Capture the cell that displays the provided text and extract its (X, Y) central coordinate. 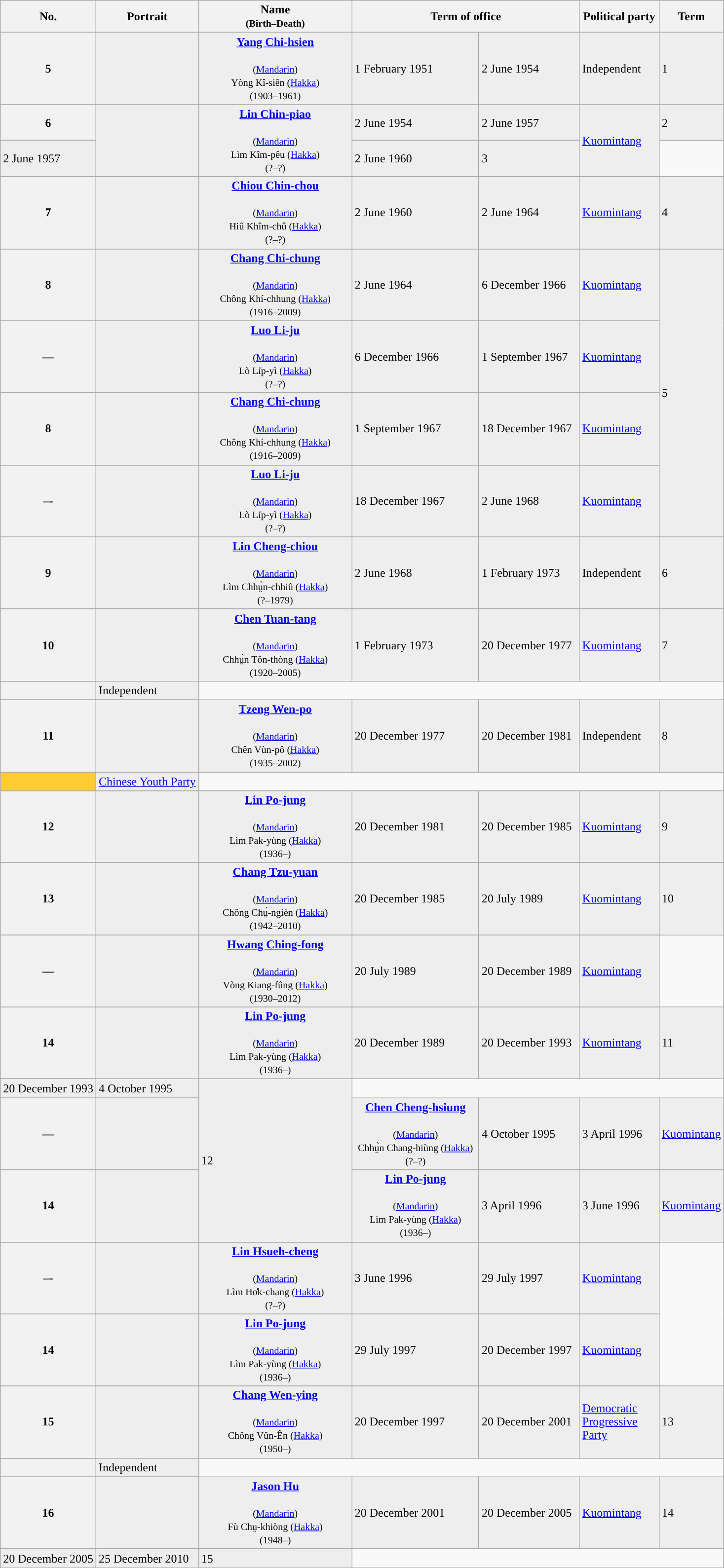
Name(Birth–Death) (275, 17)
4 (691, 213)
Portrait (147, 17)
16 (48, 1513)
Lin Chin-piao (Mandarin)Lìm Kîm-pêu (Hakka)(?–?) (275, 141)
Chen Tuan-tang (Mandarin)Chhṳ̀n Tôn-thòng (Hakka)(1920–2005) (275, 645)
Chiou Chin-chou (Mandarin)Hiû Khîm-chû (Hakka)(?–?) (275, 213)
Chinese Youth Party (147, 781)
Jason Hu (Mandarin)Fù Chṳ-khiòng (Hakka)(1948–) (275, 1513)
Lin Hsueh-cheng (Mandarin)Lìm Ho̍k-chang (Hakka)(?–?) (275, 1278)
Hwang Ching-fong (Mandarin)Vòng Kiang-fûng (Hakka)(1930–2012) (275, 971)
1 February 1951 (416, 69)
Political party (619, 17)
Term (691, 17)
No. (48, 17)
Chang Wen-ying (Mandarin)Chông Vûn-Ên (Hakka)(1950–) (275, 1422)
Term of office (466, 17)
3 (529, 159)
Yang Chi-hsien (Mandarin)Yòng Kî-siên (Hakka)(1903–1961) (275, 69)
Lin Cheng-chiou (Mandarin)Lìm Chhṳ̀n-chhiû (Hakka)(?–1979) (275, 573)
Tzeng Wen-po (Mandarin)Chên Vùn-pô (Hakka)(1935–2002) (275, 736)
Chen Cheng-hsiung (Mandarin)Chhṳ̀n Chang-hiùng (Hakka)(?–?) (416, 1134)
Chang Tzu-yuan (Mandarin)Chông Chṳ́-ngièn (Hakka)(1942–2010) (275, 899)
2 (691, 122)
Democratic Progressive Party (619, 1422)
1 (691, 69)
25 December 2010 (147, 1558)
